For the text-containing cell, return its midpoint in (x, y) coordinate format. 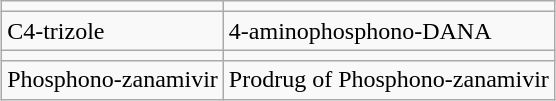
4-aminophosphono-DANA (388, 31)
Prodrug of Phosphono-zanamivir (388, 80)
C4-trizole (113, 31)
Phosphono-zanamivir (113, 80)
